Extract the [X, Y] coordinate from the center of the cell holding the provided text.  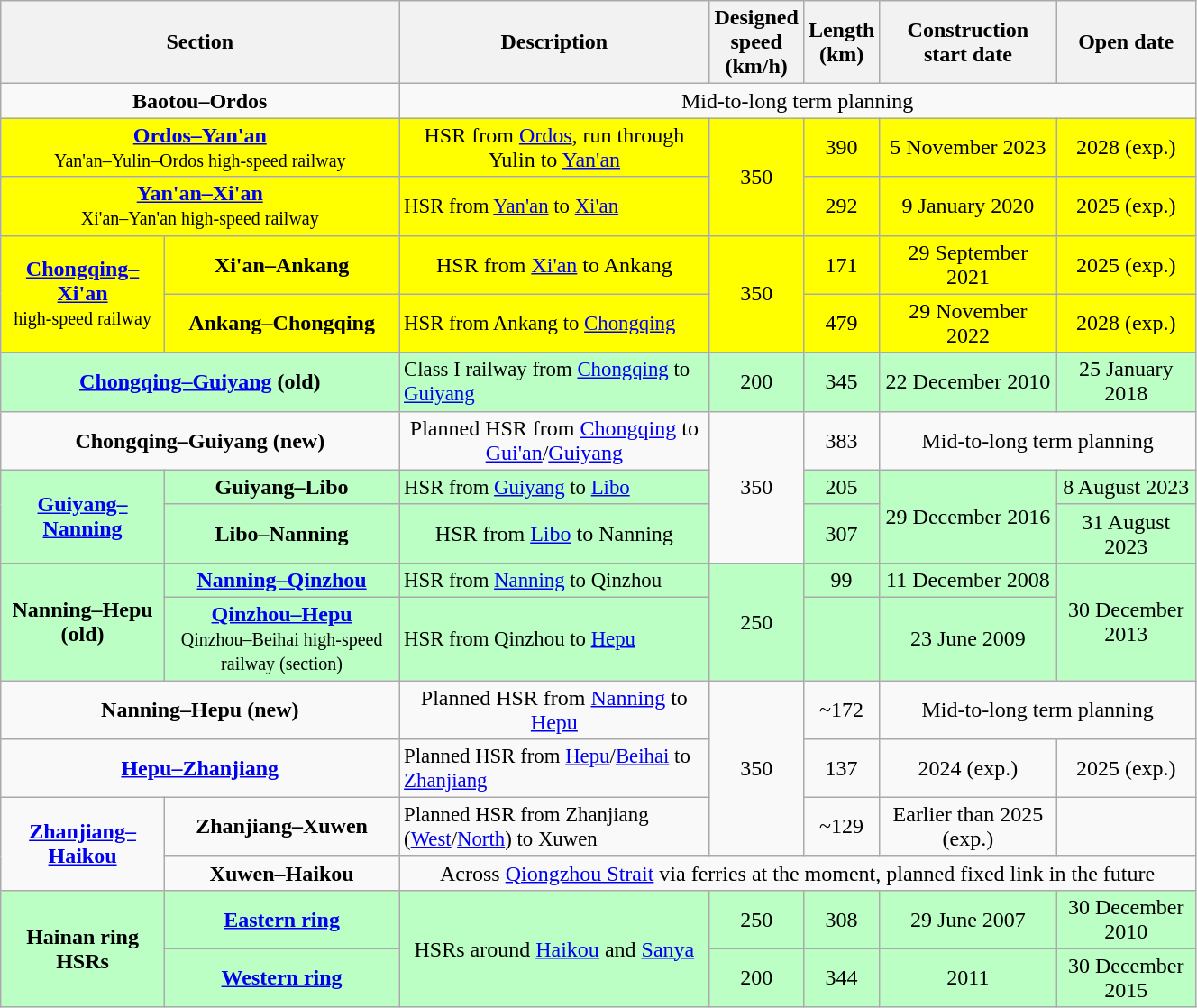
Class I railway from Chongqing to Guiyang [554, 382]
Chongqing–Guiyang (old) [200, 382]
Nanning–Hepu (new) [200, 709]
Hepu–Zhanjiang [200, 768]
Ordos–Yan'anYan'an–Yulin–Ordos high-speed railway [200, 148]
29 June 2007 [968, 920]
Across Qiongzhou Strait via ferries at the moment, planned fixed link in the future [798, 873]
Zhanjiang–Xuwen [281, 826]
HSR from Nanning to Qinzhou [554, 580]
8 August 2023 [1126, 487]
HSR from Libo to Nanning [554, 534]
31 August 2023 [1126, 534]
Planned HSR from Chongqing to Gui'an/Guiyang [554, 440]
HSR from Ankang to Chongqing [554, 323]
~172 [841, 709]
30 December 2010 [1126, 920]
308 [841, 920]
Ankang–Chongqing [281, 323]
390 [841, 148]
99 [841, 580]
23 June 2009 [968, 638]
Guiyang–Libo [281, 487]
Open date [1126, 42]
~129 [841, 826]
11 December 2008 [968, 580]
Description [554, 42]
HSR from Qinzhou to Hepu [554, 638]
30 December 2013 [1126, 621]
205 [841, 487]
Planned HSR from Zhanjiang (West/North) to Xuwen [554, 826]
Chongqing–Xi'anhigh-speed railway [83, 294]
Guiyang–Nanning [83, 516]
Designed speed (km/h) [756, 42]
Earlier than 2025 (exp.) [968, 826]
29 November 2022 [968, 323]
HSR from Guiyang to Libo [554, 487]
344 [841, 977]
29 December 2016 [968, 516]
Nanning–Qinzhou [281, 580]
Zhanjiang–Haikou [83, 844]
Xi'an–Ankang [281, 265]
Hainan ring HSRs [83, 948]
Xuwen–Haikou [281, 873]
HSR from Ordos, run through Yulin to Yan'an [554, 148]
Planned HSR from Nanning to Hepu [554, 709]
479 [841, 323]
137 [841, 768]
Western ring [281, 977]
Qinzhou–HepuQinzhou–Beihai high-speed railway (section) [281, 638]
30 December 2015 [1126, 977]
Nanning–Hepu (old) [83, 621]
5 November 2023 [968, 148]
2024 (exp.) [968, 768]
Section [200, 42]
HSR from Xi'an to Ankang [554, 265]
9 January 2020 [968, 206]
25 January 2018 [1126, 382]
383 [841, 440]
171 [841, 265]
Libo–Nanning [281, 534]
Length (km) [841, 42]
Planned HSR from Hepu/Beihai to Zhanjiang [554, 768]
292 [841, 206]
Construction start date [968, 42]
Chongqing–Guiyang (new) [200, 440]
Yan'an–Xi'anXi'an–Yan'an high-speed railway [200, 206]
345 [841, 382]
2011 [968, 977]
HSRs around Haikou and Sanya [554, 948]
29 September 2021 [968, 265]
307 [841, 534]
22 December 2010 [968, 382]
Baotou–Ordos [200, 101]
Eastern ring [281, 920]
HSR from Yan'an to Xi'an [554, 206]
